Locate the cell with the specified text and output its (X, Y) center coordinate. 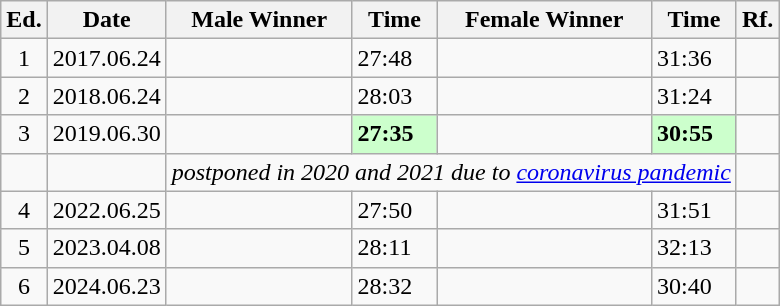
27:48 (394, 58)
28:03 (394, 96)
30:55 (694, 134)
2 (24, 96)
27:50 (394, 210)
4 (24, 210)
Male Winner (259, 20)
2019.06.30 (106, 134)
2018.06.24 (106, 96)
2022.06.25 (106, 210)
5 (24, 248)
2023.04.08 (106, 248)
1 (24, 58)
6 (24, 286)
Female Winner (544, 20)
31:24 (694, 96)
32:13 (694, 248)
28:32 (394, 286)
Date (106, 20)
postponed in 2020 and 2021 due to coronavirus pandemic (451, 172)
31:51 (694, 210)
2017.06.24 (106, 58)
2024.06.23 (106, 286)
Rf. (757, 20)
30:40 (694, 286)
27:35 (394, 134)
31:36 (694, 58)
3 (24, 134)
Ed. (24, 20)
28:11 (394, 248)
